Determine the [X, Y] coordinate at the center of the cell enclosing the given text.  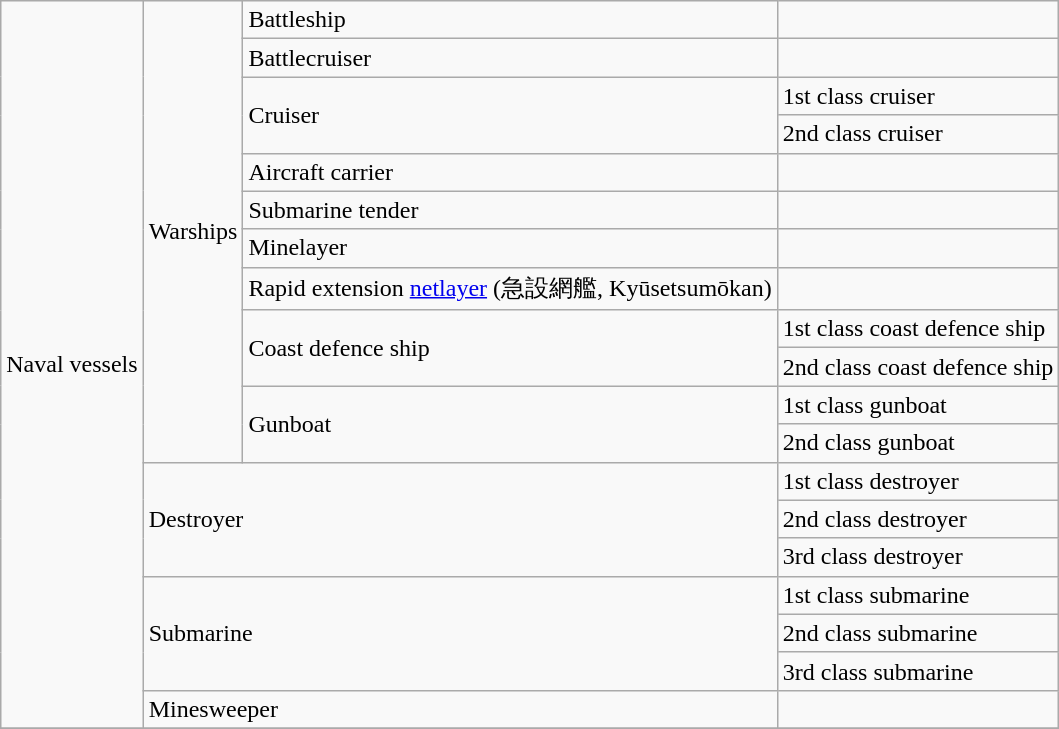
1st class gunboat [918, 405]
Warships [193, 232]
Battleship [510, 20]
Coast defence ship [510, 348]
Destroyer [460, 519]
Gunboat [510, 424]
1st class cruiser [918, 96]
2nd class submarine [918, 633]
Cruiser [510, 115]
Battlecruiser [510, 58]
Aircraft carrier [510, 172]
1st class coast defence ship [918, 329]
Naval vessels [72, 365]
3rd class submarine [918, 671]
1st class destroyer [918, 481]
Submarine tender [510, 210]
3rd class destroyer [918, 557]
1st class submarine [918, 595]
2nd class destroyer [918, 519]
2nd class cruiser [918, 134]
Minelayer [510, 248]
2nd class coast defence ship [918, 367]
Submarine [460, 633]
2nd class gunboat [918, 443]
Minesweeper [460, 709]
Rapid extension netlayer (急設網艦, Kyūsetsumōkan) [510, 288]
